Return [X, Y] of the center of cell containing provided text 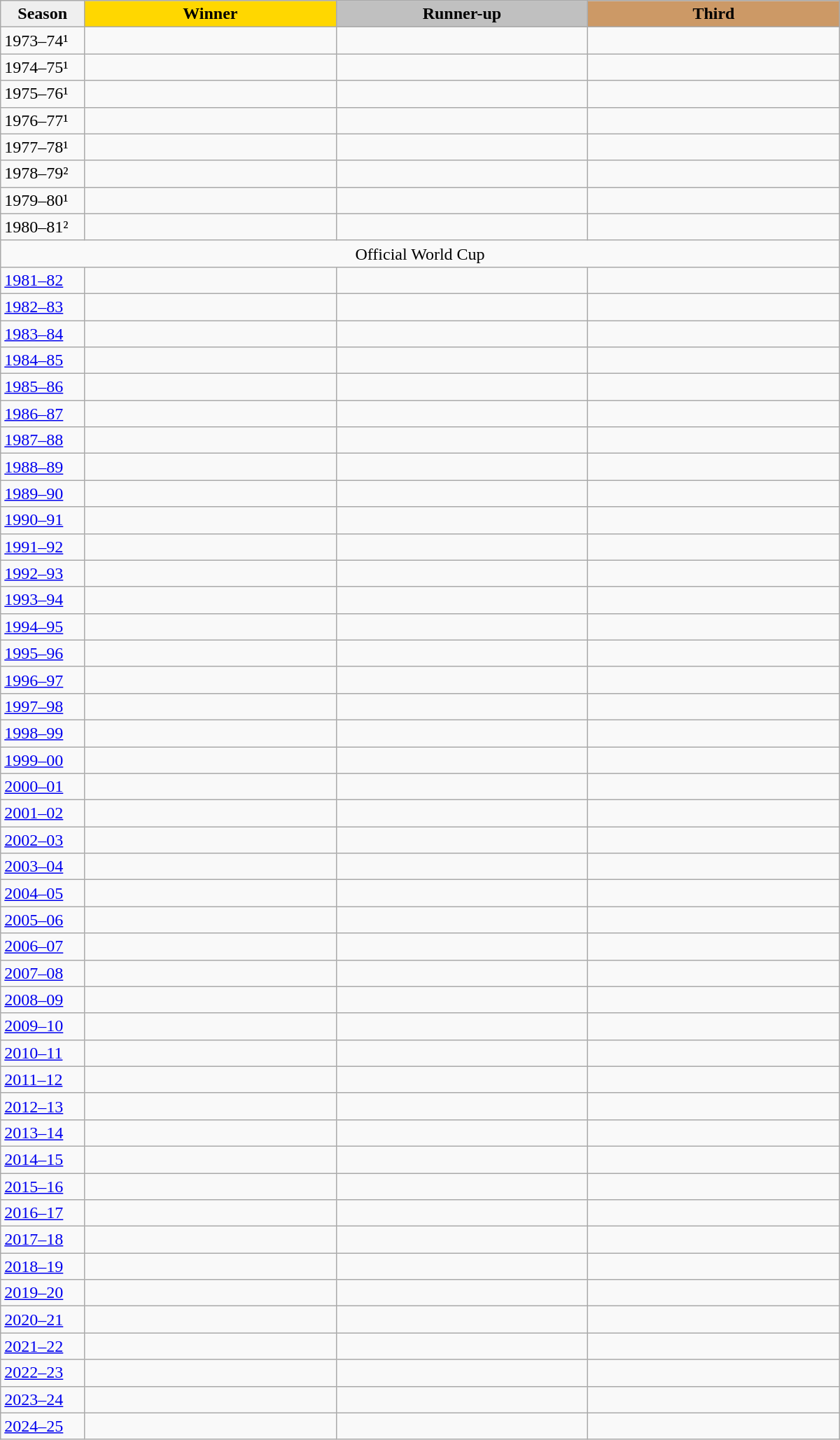
1982–83 [43, 307]
2022–23 [43, 1373]
1988–89 [43, 467]
2016–17 [43, 1213]
1987–88 [43, 440]
2017–18 [43, 1240]
2008–09 [43, 1000]
1992–93 [43, 573]
2023–24 [43, 1399]
2007–08 [43, 973]
2009–10 [43, 1026]
2002–03 [43, 840]
2006–07 [43, 946]
1979–80¹ [43, 200]
Third [714, 14]
2015–16 [43, 1187]
1975–76¹ [43, 94]
Runner-up [462, 14]
2003–04 [43, 867]
Winner [211, 14]
2013–14 [43, 1133]
1999–00 [43, 760]
1976–77¹ [43, 120]
1995–96 [43, 653]
1998–99 [43, 733]
1985–86 [43, 387]
1984–85 [43, 361]
1981–82 [43, 280]
1993–94 [43, 600]
1983–84 [43, 334]
2012–13 [43, 1106]
2018–19 [43, 1266]
2005–06 [43, 920]
2024–25 [43, 1426]
2001–02 [43, 813]
1994–95 [43, 627]
2021–22 [43, 1346]
2019–20 [43, 1293]
1997–98 [43, 706]
1991–92 [43, 547]
1978–79² [43, 174]
1989–90 [43, 494]
2010–11 [43, 1053]
1977–78¹ [43, 147]
1990–91 [43, 520]
1973–74¹ [43, 41]
1974–75¹ [43, 67]
2004–05 [43, 893]
2011–12 [43, 1079]
2000–01 [43, 787]
1980–81² [43, 227]
1986–87 [43, 414]
Season [43, 14]
2014–15 [43, 1159]
1996–97 [43, 680]
Official World Cup [420, 253]
2020–21 [43, 1320]
